Detect which cell encompasses the target text, then output its (X, Y) center coordinate. 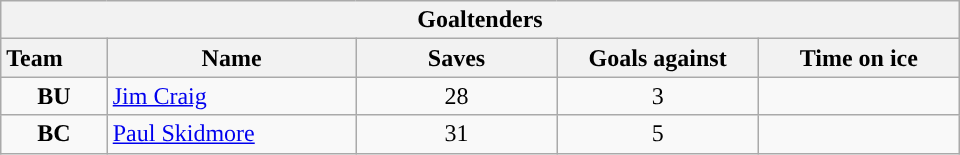
Name (232, 58)
Team (54, 58)
5 (658, 134)
BU (54, 96)
Goals against (658, 58)
Time on ice (858, 58)
Jim Craig (232, 96)
Goaltenders (480, 20)
3 (658, 96)
31 (456, 134)
28 (456, 96)
Paul Skidmore (232, 134)
BC (54, 134)
Saves (456, 58)
